Output the [X, Y] coordinate of the center of the cell containing the given text.  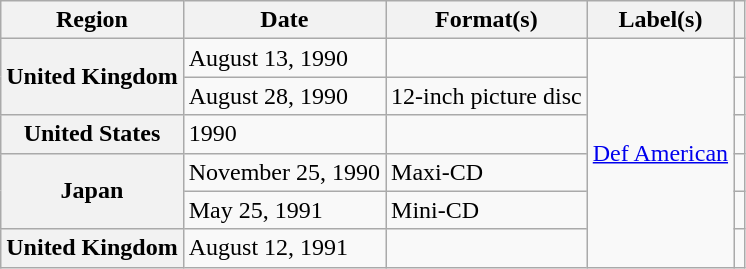
Region [92, 20]
August 28, 1990 [284, 96]
May 25, 1991 [284, 210]
August 13, 1990 [284, 58]
Def American [660, 153]
Date [284, 20]
August 12, 1991 [284, 248]
United States [92, 134]
Format(s) [487, 20]
1990 [284, 134]
Mini-CD [487, 210]
Japan [92, 191]
Label(s) [660, 20]
Maxi-CD [487, 172]
November 25, 1990 [284, 172]
12-inch picture disc [487, 96]
